Identify which cell holds the provided text, then report its (x, y) central coordinate. 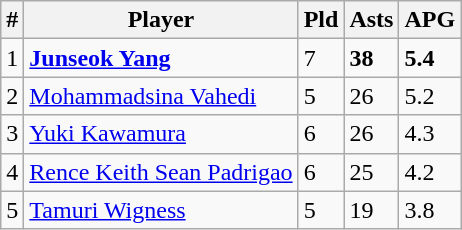
1 (12, 58)
5.4 (430, 58)
Rence Keith Sean Padrigao (161, 172)
APG (430, 20)
5.2 (430, 96)
19 (372, 210)
38 (372, 58)
Asts (372, 20)
Yuki Kawamura (161, 134)
3.8 (430, 210)
3 (12, 134)
Player (161, 20)
4.3 (430, 134)
# (12, 20)
Mohammadsina Vahedi (161, 96)
25 (372, 172)
Tamuri Wigness (161, 210)
7 (321, 58)
Junseok Yang (161, 58)
2 (12, 96)
4 (12, 172)
Pld (321, 20)
4.2 (430, 172)
